Determine the (x, y) coordinate at the center of the cell enclosing the given text.  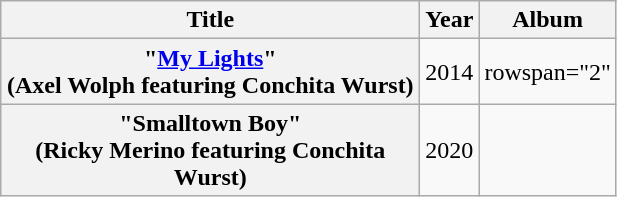
Title (210, 20)
rowspan="2" (548, 72)
Album (548, 20)
2014 (450, 72)
"My Lights"(Axel Wolph featuring Conchita Wurst) (210, 72)
"Smalltown Boy"(Ricky Merino featuring Conchita Wurst) (210, 150)
2020 (450, 150)
Year (450, 20)
